Locate the cell with the specified text and output its (X, Y) center coordinate. 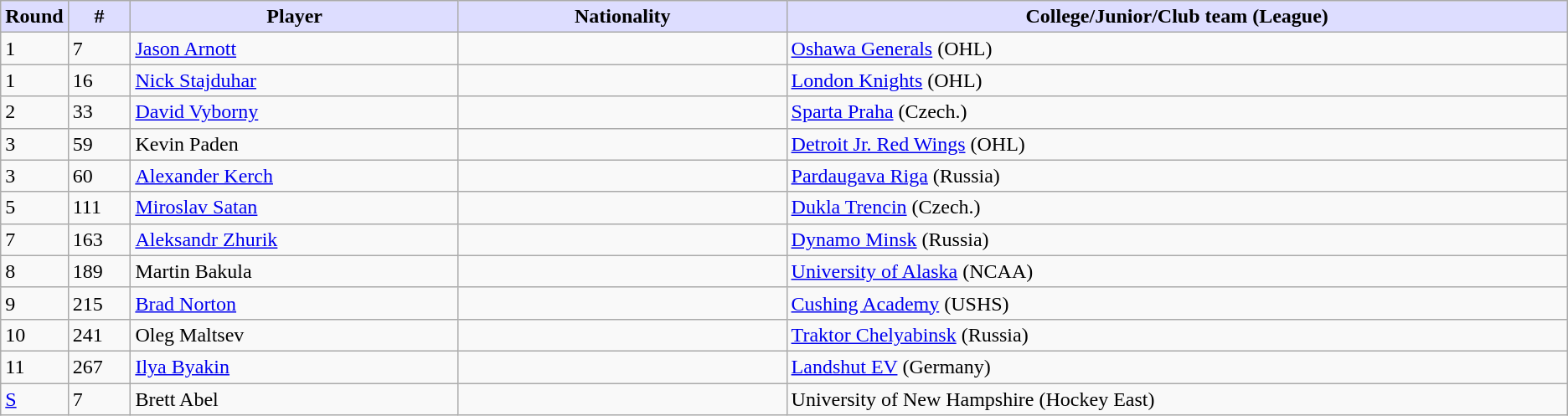
Sparta Praha (Czech.) (1177, 112)
9 (34, 303)
59 (99, 144)
16 (99, 80)
Traktor Chelyabinsk (Russia) (1177, 335)
5 (34, 208)
# (99, 17)
Landshut EV (Germany) (1177, 367)
University of New Hampshire (Hockey East) (1177, 399)
Martin Bakula (295, 271)
Dynamo Minsk (Russia) (1177, 239)
Cushing Academy (USHS) (1177, 303)
Miroslav Satan (295, 208)
Aleksandr Zhurik (295, 239)
Brett Abel (295, 399)
Ilya Byakin (295, 367)
163 (99, 239)
Alexander Kerch (295, 176)
11 (34, 367)
241 (99, 335)
College/Junior/Club team (League) (1177, 17)
Oleg Maltsev (295, 335)
Nationality (622, 17)
33 (99, 112)
189 (99, 271)
Pardaugava Riga (Russia) (1177, 176)
215 (99, 303)
Jason Arnott (295, 49)
Oshawa Generals (OHL) (1177, 49)
Nick Stajduhar (295, 80)
2 (34, 112)
60 (99, 176)
S (34, 399)
Kevin Paden (295, 144)
University of Alaska (NCAA) (1177, 271)
Dukla Trencin (Czech.) (1177, 208)
London Knights (OHL) (1177, 80)
Player (295, 17)
10 (34, 335)
David Vyborny (295, 112)
Brad Norton (295, 303)
267 (99, 367)
8 (34, 271)
Detroit Jr. Red Wings (OHL) (1177, 144)
111 (99, 208)
Round (34, 17)
